Capture the cell that displays the provided text and extract its (x, y) central coordinate. 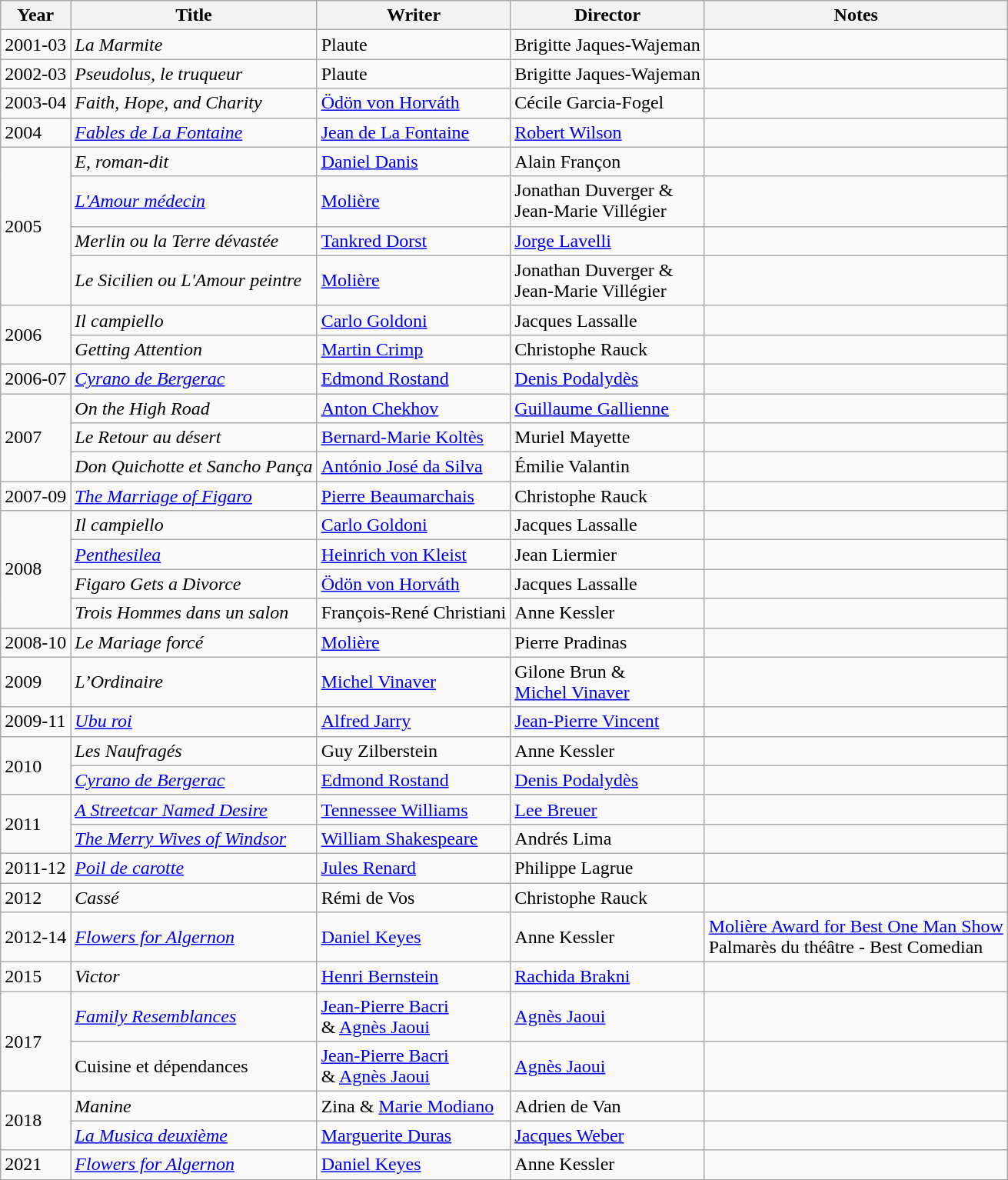
2008 (35, 569)
Rachida Brakni (607, 977)
L'Amour médecin (194, 202)
2012 (35, 898)
Philippe Lagrue (607, 868)
Michel Vinaver (414, 682)
Writer (414, 15)
Henri Bernstein (414, 977)
2004 (35, 132)
La Marmite (194, 45)
Cuisine et dépendances (194, 1066)
Guy Zilberstein (414, 751)
Anton Chekhov (414, 408)
Émilie Valantin (607, 467)
Notes (856, 15)
2008-10 (35, 642)
Fables de La Fontaine (194, 132)
Le Mariage forcé (194, 642)
2010 (35, 765)
Bernard-Marie Koltès (414, 438)
Marguerite Duras (414, 1135)
Molière Award for Best One Man ShowPalmarès du théâtre - Best Comedian (856, 937)
Victor (194, 977)
2006-07 (35, 378)
2009 (35, 682)
António José da Silva (414, 467)
Faith, Hope, and Charity (194, 103)
2005 (35, 226)
2003-04 (35, 103)
Gilone Brun & Michel Vinaver (607, 682)
Zina & Marie Modiano (414, 1106)
Title (194, 15)
Adrien de Van (607, 1106)
William Shakespeare (414, 838)
2021 (35, 1165)
Rémi de Vos (414, 898)
Jean de La Fontaine (414, 132)
Manine (194, 1106)
Robert Wilson (607, 132)
Penthesilea (194, 555)
La Musica deuxième (194, 1135)
Andrés Lima (607, 838)
2001-03 (35, 45)
2006 (35, 335)
Le Sicilien ou L'Amour peintre (194, 280)
Muriel Mayette (607, 438)
On the High Road (194, 408)
2011-12 (35, 868)
Merlin ou la Terre dévastée (194, 241)
Jean-Pierre Vincent (607, 722)
Director (607, 15)
Tennessee Williams (414, 809)
The Marriage of Figaro (194, 496)
2011 (35, 824)
Daniel Danis (414, 162)
Lee Breuer (607, 809)
The Merry Wives of Windsor (194, 838)
Heinrich von Kleist (414, 555)
Alfred Jarry (414, 722)
Le Retour au désert (194, 438)
2009-11 (35, 722)
Getting Attention (194, 349)
Poil de carotte (194, 868)
A Streetcar Named Desire (194, 809)
Trois Hommes dans un salon (194, 613)
Figaro Gets a Divorce (194, 584)
Pierre Pradinas (607, 642)
Alain Françon (607, 162)
2015 (35, 977)
Jacques Weber (607, 1135)
2017 (35, 1042)
2007 (35, 438)
Pierre Beaumarchais (414, 496)
Family Resemblances (194, 1017)
Cassé (194, 898)
Cécile Garcia-Fogel (607, 103)
2012-14 (35, 937)
François-René Christiani (414, 613)
E, roman-dit (194, 162)
Jorge Lavelli (607, 241)
Guillaume Gallienne (607, 408)
Ubu roi (194, 722)
L’Ordinaire (194, 682)
Les Naufragés (194, 751)
2007-09 (35, 496)
Don Quichotte et Sancho Pança (194, 467)
Jean Liermier (607, 555)
Year (35, 15)
2018 (35, 1121)
Tankred Dorst (414, 241)
Pseudolus, le truqueur (194, 74)
Jules Renard (414, 868)
Martin Crimp (414, 349)
2002-03 (35, 74)
